Locate the cell with the specified text and output its (X, Y) center coordinate. 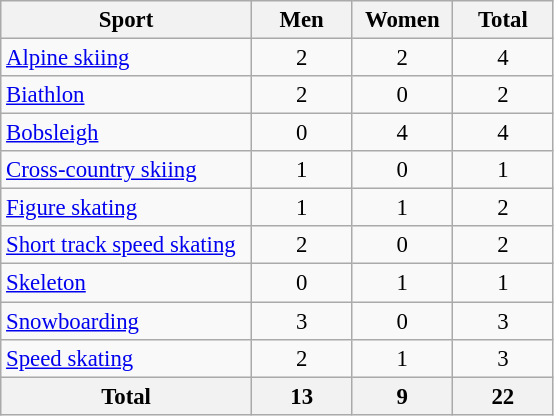
Biathlon (126, 95)
Short track speed skating (126, 245)
Snowboarding (126, 321)
Sport (126, 20)
Bobsleigh (126, 133)
Figure skating (126, 208)
13 (302, 396)
9 (402, 396)
Skeleton (126, 283)
Speed skating (126, 358)
Women (402, 20)
22 (504, 396)
Cross-country skiing (126, 170)
Men (302, 20)
Alpine skiing (126, 58)
